Scan for the cell matching the given text and deliver its (x, y) coordinate at center. 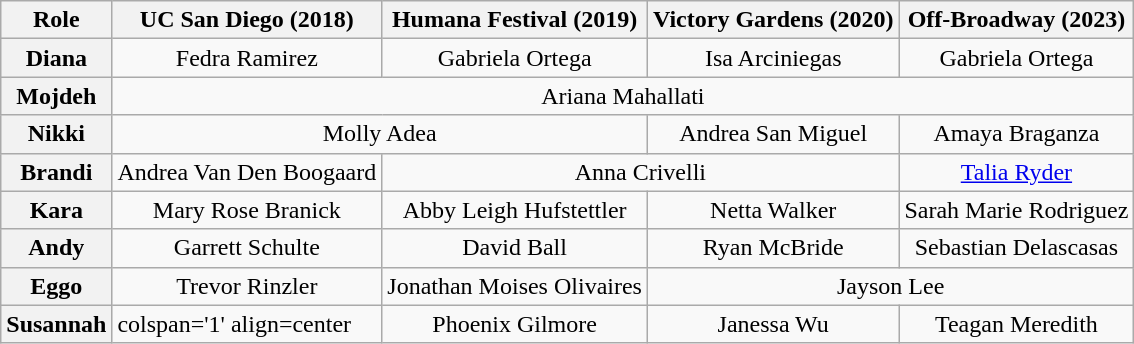
Teagan Meredith (1016, 324)
Diana (56, 58)
UC San Diego (2018) (247, 20)
David Ball (515, 248)
Talia Ryder (1016, 172)
Jayson Lee (890, 286)
Isa Arciniegas (772, 58)
Ariana Mahallati (623, 96)
Sarah Marie Rodriguez (1016, 210)
Molly Adea (380, 134)
Janessa Wu (772, 324)
Ryan McBride (772, 248)
Victory Gardens (2020) (772, 20)
colspan='1' align=center (247, 324)
Andy (56, 248)
Jonathan Moises Olivaires (515, 286)
Phoenix Gilmore (515, 324)
Trevor Rinzler (247, 286)
Netta Walker (772, 210)
Sebastian Delascasas (1016, 248)
Nikki (56, 134)
Fedra Ramirez (247, 58)
Susannah (56, 324)
Kara (56, 210)
Amaya Braganza (1016, 134)
Mojdeh (56, 96)
Role (56, 20)
Humana Festival (2019) (515, 20)
Off-Broadway (2023) (1016, 20)
Abby Leigh Hufstettler (515, 210)
Anna Crivelli (640, 172)
Eggo (56, 286)
Andrea San Miguel (772, 134)
Andrea Van Den Boogaard (247, 172)
Garrett Schulte (247, 248)
Mary Rose Branick (247, 210)
Brandi (56, 172)
